Determine the (x, y) coordinate at the center of the cell enclosing the given text.  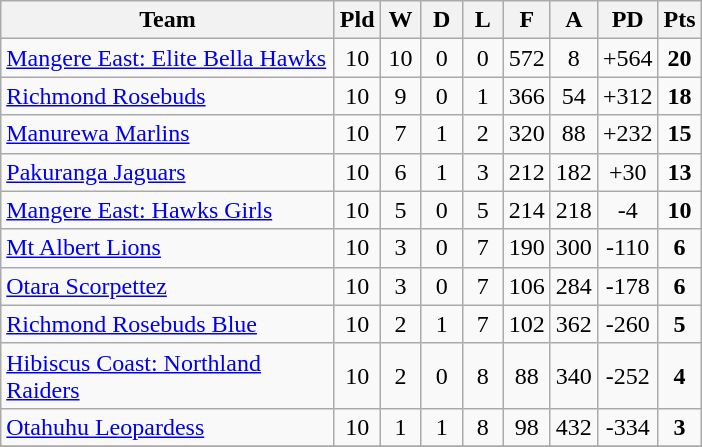
432 (574, 427)
Mangere East: Elite Bella Hawks (168, 58)
PD (628, 20)
+232 (628, 134)
D (442, 20)
300 (574, 248)
Otara Scorpettez (168, 286)
190 (526, 248)
182 (574, 172)
340 (574, 376)
L (482, 20)
Team (168, 20)
572 (526, 58)
320 (526, 134)
Pld (357, 20)
284 (574, 286)
+312 (628, 96)
Hibiscus Coast: Northland Raiders (168, 376)
Richmond Rosebuds Blue (168, 324)
4 (680, 376)
-110 (628, 248)
54 (574, 96)
-4 (628, 210)
Manurewa Marlins (168, 134)
20 (680, 58)
Mangere East: Hawks Girls (168, 210)
13 (680, 172)
Mt Albert Lions (168, 248)
9 (400, 96)
-260 (628, 324)
+30 (628, 172)
F (526, 20)
98 (526, 427)
362 (574, 324)
106 (526, 286)
-252 (628, 376)
218 (574, 210)
W (400, 20)
+564 (628, 58)
366 (526, 96)
212 (526, 172)
Otahuhu Leopardess (168, 427)
Pts (680, 20)
15 (680, 134)
A (574, 20)
18 (680, 96)
Pakuranga Jaguars (168, 172)
-334 (628, 427)
214 (526, 210)
Richmond Rosebuds (168, 96)
102 (526, 324)
-178 (628, 286)
